Capture the cell that displays the provided text and extract its [x, y] central coordinate. 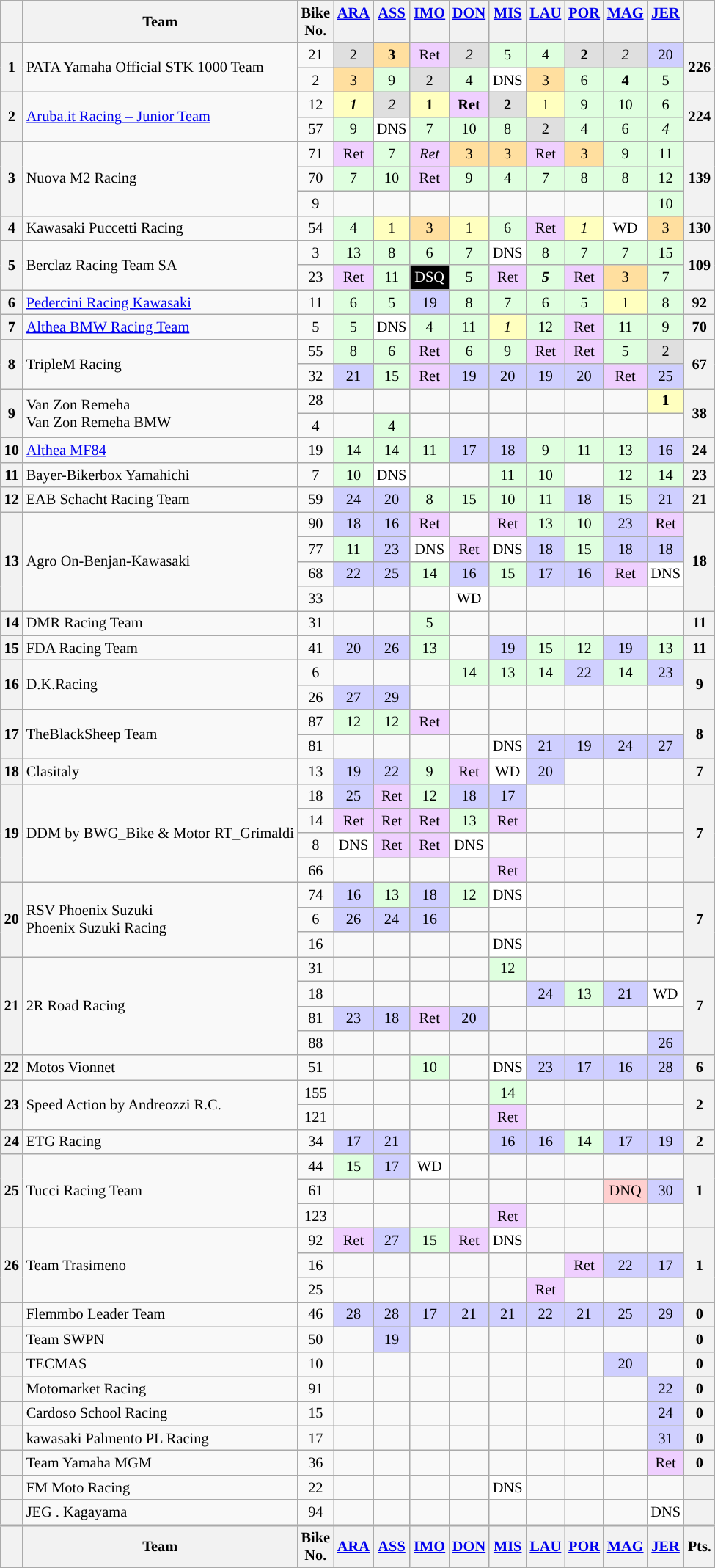
139 [700, 179]
46 [315, 1314]
JEG . Kagayama [160, 1512]
61 [315, 1191]
Tucci Racing Team [160, 1192]
123 [315, 1216]
Bayer-Bikerbox Yamahichi [160, 475]
34 [315, 1142]
ETG Racing [160, 1142]
224 [700, 116]
77 [315, 549]
D.K.Racing [160, 684]
TheBlackSheep Team [160, 734]
2R Road Racing [160, 1005]
109 [700, 264]
94 [315, 1512]
Motomarket Racing [160, 1388]
Agro On-Benjan-Kawasaki [160, 561]
kawasaki Palmento PL Racing [160, 1438]
74 [315, 894]
130 [700, 228]
Cardoso School Racing [160, 1413]
90 [315, 524]
36 [315, 1462]
Flemmbo Leader Team [160, 1314]
226 [700, 68]
44 [315, 1167]
Team Trasimeno [160, 1265]
32 [315, 376]
88 [315, 1043]
41 [315, 648]
30 [665, 1191]
FM Moto Racing [160, 1487]
155 [315, 1093]
Speed Action by Andreozzi R.C. [160, 1105]
66 [315, 870]
51 [315, 1068]
68 [315, 574]
67 [700, 364]
Motos Vionnet [160, 1068]
59 [315, 500]
Van Zon Remeha Van Zon Remeha BMW [160, 412]
71 [315, 154]
33 [315, 598]
57 [315, 129]
38 [700, 412]
Kawasaki Puccetti Racing [160, 228]
55 [315, 351]
87 [315, 722]
Pts. [700, 1546]
91 [315, 1388]
Aruba.it Racing – Junior Team [160, 116]
50 [315, 1339]
54 [315, 228]
DSQ [430, 277]
Althea MF84 [160, 450]
121 [315, 1117]
RSV Phoenix Suzuki Phoenix Suzuki Racing [160, 919]
Team Yamaha MGM [160, 1462]
EAB Schacht Racing Team [160, 500]
DMR Racing Team [160, 623]
Althea BMW Racing Team [160, 327]
PATA Yamaha Official STK 1000 Team [160, 68]
Pedercini Racing Kawasaki [160, 302]
Nuova M2 Racing [160, 179]
DDM by BWG_Bike & Motor RT_Grimaldi [160, 834]
TripleM Racing [160, 364]
FDA Racing Team [160, 648]
DNQ [626, 1191]
Berclaz Racing Team SA [160, 264]
Clasitaly [160, 771]
Team SWPN [160, 1339]
TECMAS [160, 1364]
